Find where the given text appears and provide that cell's center as [X, Y] coordinate. 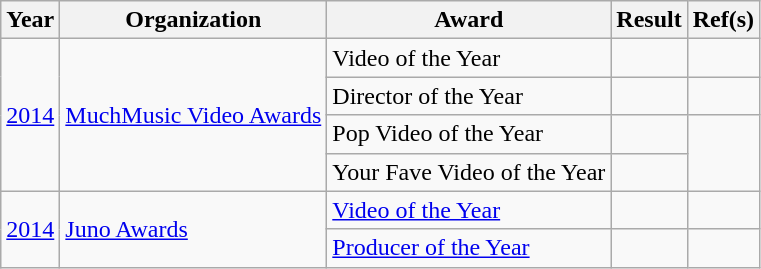
Year [30, 20]
MuchMusic Video Awards [194, 115]
Pop Video of the Year [469, 134]
Result [649, 20]
Your Fave Video of the Year [469, 172]
Director of the Year [469, 96]
Juno Awards [194, 229]
Organization [194, 20]
Ref(s) [723, 20]
Award [469, 20]
Producer of the Year [469, 248]
